Identify which cell holds the provided text, then report its [X, Y] central coordinate. 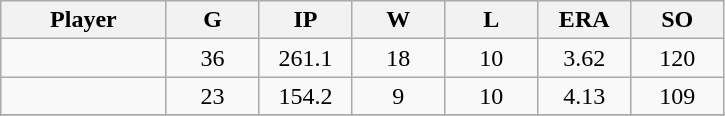
154.2 [306, 96]
109 [678, 96]
18 [398, 58]
ERA [584, 20]
36 [212, 58]
IP [306, 20]
3.62 [584, 58]
120 [678, 58]
W [398, 20]
G [212, 20]
SO [678, 20]
L [492, 20]
Player [84, 20]
4.13 [584, 96]
261.1 [306, 58]
9 [398, 96]
23 [212, 96]
